Extract the (x, y) coordinate from the center of the cell holding the provided text.  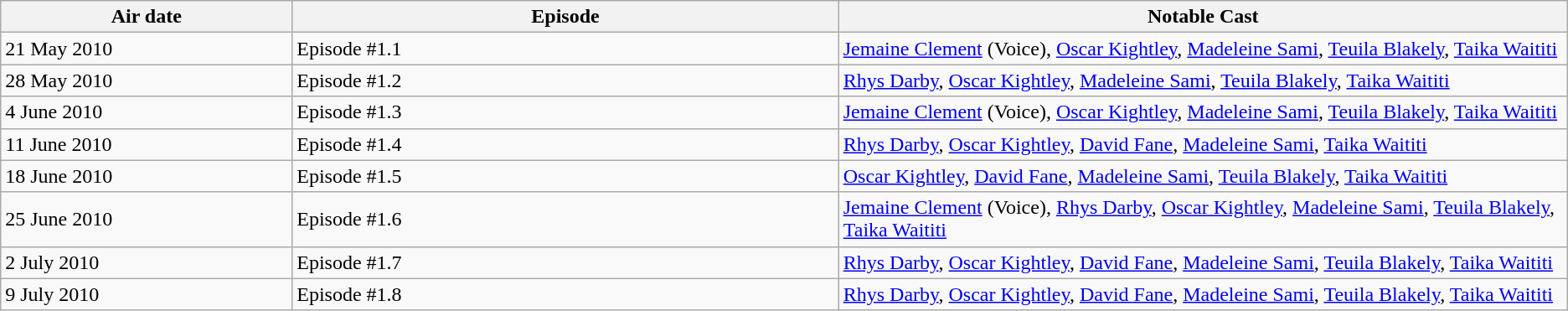
Episode #1.3 (565, 112)
Episode (565, 17)
18 June 2010 (147, 176)
Episode #1.5 (565, 176)
Rhys Darby, Oscar Kightley, David Fane, Madeleine Sami, Taika Waititi (1203, 144)
Episode #1.4 (565, 144)
Episode #1.2 (565, 80)
9 July 2010 (147, 294)
4 June 2010 (147, 112)
2 July 2010 (147, 262)
21 May 2010 (147, 49)
28 May 2010 (147, 80)
Episode #1.6 (565, 220)
Episode #1.1 (565, 49)
Jemaine Clement (Voice), Rhys Darby, Oscar Kightley, Madeleine Sami, Teuila Blakely, Taika Waititi (1203, 220)
Episode #1.8 (565, 294)
Notable Cast (1203, 17)
Air date (147, 17)
Oscar Kightley, David Fane, Madeleine Sami, Teuila Blakely, Taika Waititi (1203, 176)
11 June 2010 (147, 144)
Episode #1.7 (565, 262)
Rhys Darby, Oscar Kightley, Madeleine Sami, Teuila Blakely, Taika Waititi (1203, 80)
25 June 2010 (147, 220)
